For the text-containing cell, return its midpoint in (x, y) coordinate format. 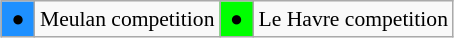
Meulan competition (128, 19)
Le Havre competition (353, 19)
